Find where the given text appears and provide that cell's center as (x, y) coordinate. 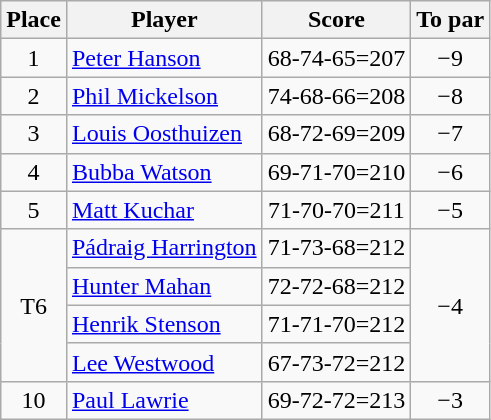
68-72-69=209 (336, 134)
T6 (34, 305)
Phil Mickelson (164, 96)
72-72-68=212 (336, 286)
3 (34, 134)
−6 (450, 172)
Henrik Stenson (164, 324)
71-73-68=212 (336, 248)
2 (34, 96)
69-71-70=210 (336, 172)
68-74-65=207 (336, 58)
69-72-72=213 (336, 400)
Matt Kuchar (164, 210)
Louis Oosthuizen (164, 134)
−3 (450, 400)
71-71-70=212 (336, 324)
−8 (450, 96)
Peter Hanson (164, 58)
Player (164, 20)
10 (34, 400)
4 (34, 172)
−5 (450, 210)
Bubba Watson (164, 172)
Score (336, 20)
Pádraig Harrington (164, 248)
1 (34, 58)
71-70-70=211 (336, 210)
74-68-66=208 (336, 96)
−9 (450, 58)
Paul Lawrie (164, 400)
To par (450, 20)
67-73-72=212 (336, 362)
Place (34, 20)
−4 (450, 305)
5 (34, 210)
Hunter Mahan (164, 286)
−7 (450, 134)
Lee Westwood (164, 362)
